Determine the [x, y] coordinate at the center of the cell enclosing the given text.  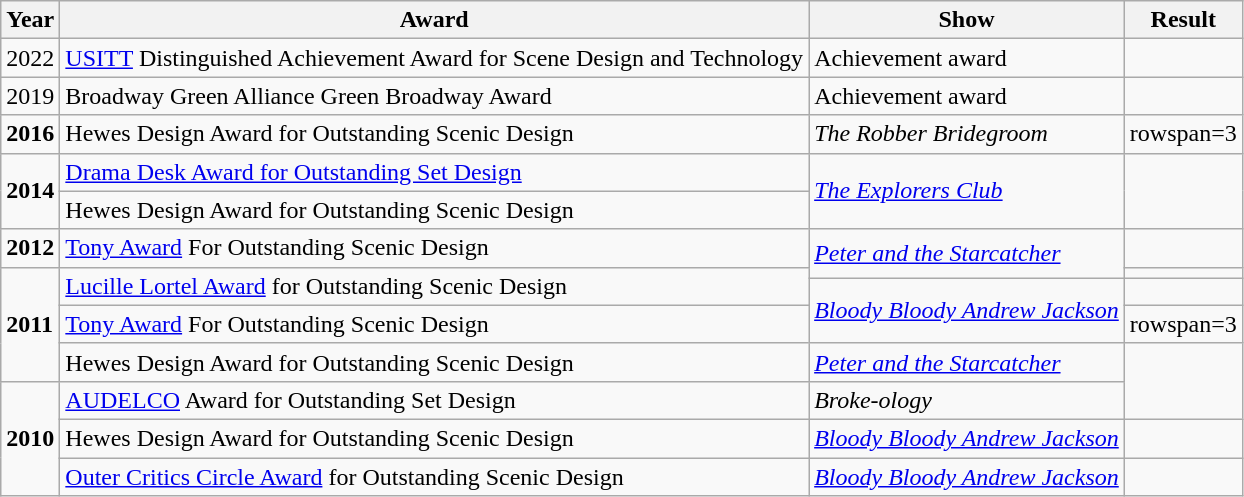
Drama Desk Award for Outstanding Set Design [434, 172]
Year [30, 20]
2022 [30, 58]
Award [434, 20]
2012 [30, 248]
Lucille Lortel Award for Outstanding Scenic Design [434, 286]
Show [967, 20]
AUDELCO Award for Outstanding Set Design [434, 400]
2016 [30, 134]
The Explorers Club [967, 191]
Broadway Green Alliance Green Broadway Award [434, 96]
Broke-ology [967, 400]
Outer Critics Circle Award for Outstanding Scenic Design [434, 477]
2014 [30, 191]
2011 [30, 324]
2019 [30, 96]
USITT Distinguished Achievement Award for Scene Design and Technology [434, 58]
The Robber Bridegroom [967, 134]
2010 [30, 438]
Result [1183, 20]
